Pinpoint the cell where the given text exists, returning its (x, y) midpoint coordinate. 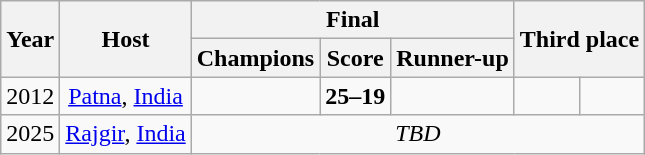
Runner-up (453, 58)
Patna, India (126, 96)
25–19 (356, 96)
Rajgir, India (126, 134)
Score (356, 58)
TBD (418, 134)
Third place (579, 39)
Final (352, 20)
2012 (30, 96)
Host (126, 39)
Year (30, 39)
2025 (30, 134)
Champions (255, 58)
